Provide the [X, Y] coordinate of the cell's center where the given text is located.  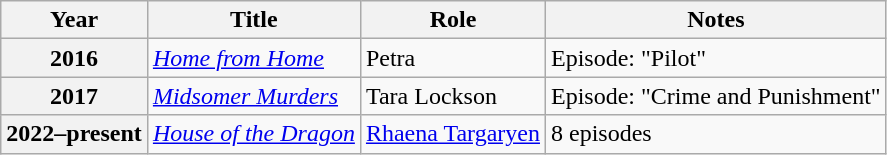
Episode: "Crime and Punishment" [716, 96]
2017 [74, 96]
8 episodes [716, 134]
Episode: "Pilot" [716, 58]
2016 [74, 58]
Tara Lockson [452, 96]
Rhaena Targaryen [452, 134]
2022–present [74, 134]
Role [452, 20]
Title [254, 20]
Midsomer Murders [254, 96]
Year [74, 20]
Notes [716, 20]
Petra [452, 58]
House of the Dragon [254, 134]
Home from Home [254, 58]
